Return the [X, Y] coordinate for the center point of the cell that contains the specified text.  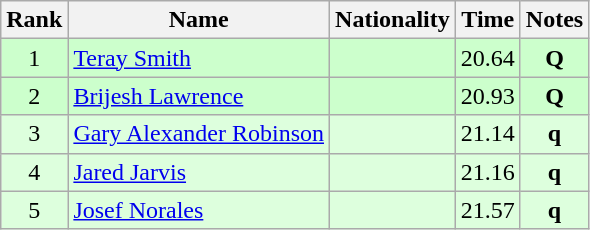
20.93 [488, 96]
3 [34, 134]
20.64 [488, 58]
Jared Jarvis [199, 172]
2 [34, 96]
4 [34, 172]
Gary Alexander Robinson [199, 134]
Notes [554, 20]
21.16 [488, 172]
Nationality [393, 20]
Time [488, 20]
5 [34, 210]
Rank [34, 20]
Teray Smith [199, 58]
21.57 [488, 210]
1 [34, 58]
Brijesh Lawrence [199, 96]
Name [199, 20]
21.14 [488, 134]
Josef Norales [199, 210]
